Scan for the cell matching the given text and deliver its [X, Y] coordinate at center. 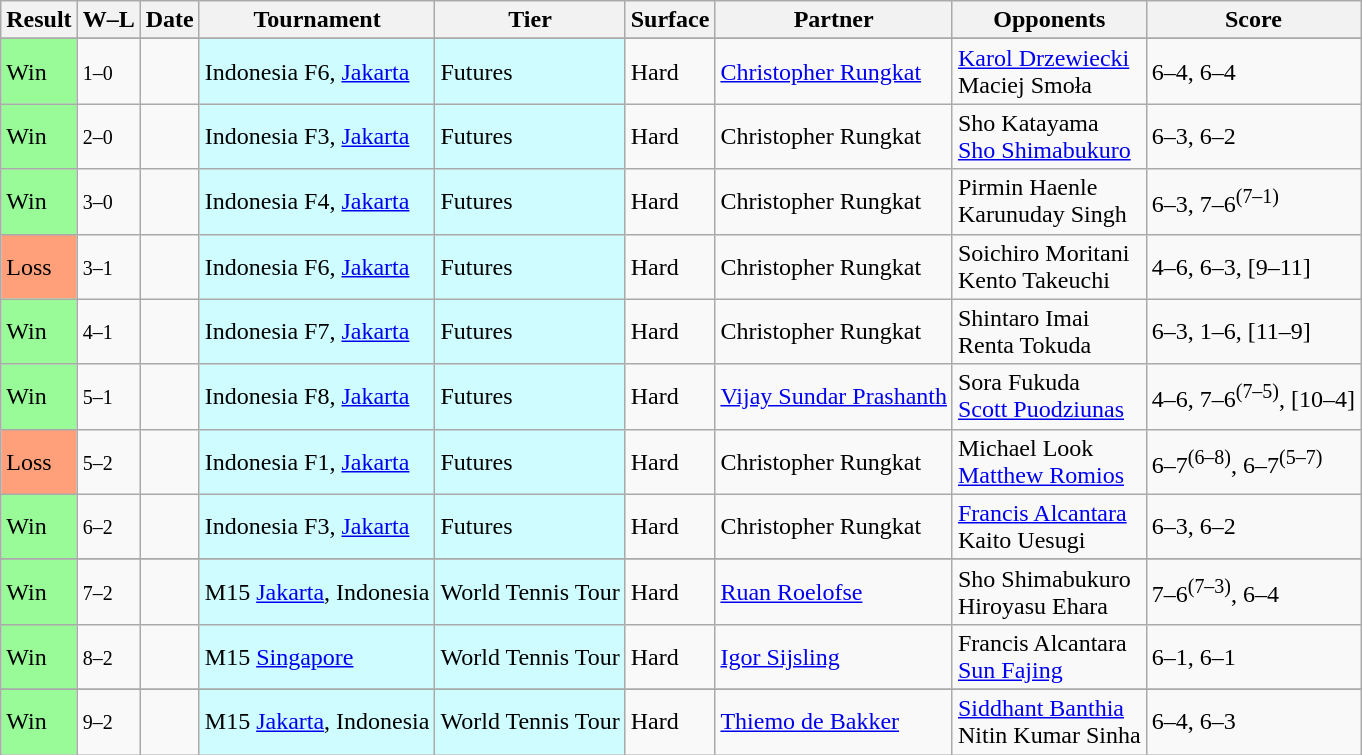
7–6(7–3), 6–4 [1253, 592]
6–4, 6–4 [1253, 72]
Igor Sijsling [834, 656]
W–L [108, 20]
4–1 [108, 332]
1–0 [108, 72]
Sho Katayama Sho Shimabukuro [1049, 136]
M15 Singapore [317, 656]
Francis Alcantara Kaito Uesugi [1049, 526]
Opponents [1049, 20]
7–2 [108, 592]
6–3, 1–6, [11–9] [1253, 332]
Result [39, 20]
Indonesia F7, Jakarta [317, 332]
Indonesia F1, Jakarta [317, 462]
Siddhant Banthia Nitin Kumar Sinha [1049, 722]
Score [1253, 20]
Michael Look Matthew Romios [1049, 462]
Date [170, 20]
Vijay Sundar Prashanth [834, 396]
3–1 [108, 266]
Francis Alcantara Sun Fajing [1049, 656]
Indonesia F8, Jakarta [317, 396]
Tournament [317, 20]
Ruan Roelofse [834, 592]
Shintaro Imai Renta Tokuda [1049, 332]
6–7(6–8), 6–7(5–7) [1253, 462]
4–6, 7–6(7–5), [10–4] [1253, 396]
Sho Shimabukuro Hiroyasu Ehara [1049, 592]
6–1, 6–1 [1253, 656]
6–3, 7–6(7–1) [1253, 202]
Surface [670, 20]
Partner [834, 20]
9–2 [108, 722]
2–0 [108, 136]
6–2 [108, 526]
Tier [530, 20]
4–6, 6–3, [9–11] [1253, 266]
Pirmin Haenle Karunuday Singh [1049, 202]
8–2 [108, 656]
Sora Fukuda Scott Puodziunas [1049, 396]
5–2 [108, 462]
5–1 [108, 396]
Karol Drzewiecki Maciej Smoła [1049, 72]
Thiemo de Bakker [834, 722]
Soichiro Moritani Kento Takeuchi [1049, 266]
6–4, 6–3 [1253, 722]
Indonesia F4, Jakarta [317, 202]
3–0 [108, 202]
